Find where the given text appears and provide that cell's center as (x, y) coordinate. 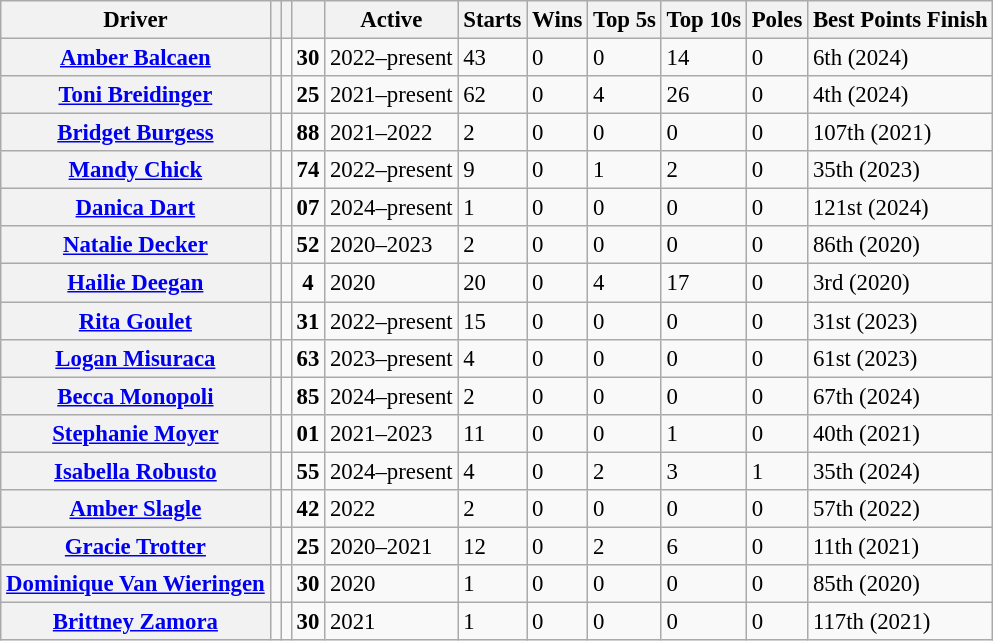
Rita Goulet (136, 321)
Dominique Van Wieringen (136, 584)
3 (704, 471)
26 (704, 95)
Top 5s (625, 20)
2021–2022 (392, 133)
86th (2020) (900, 245)
11th (2021) (900, 546)
85th (2020) (900, 584)
85 (308, 396)
3rd (2020) (900, 283)
Natalie Decker (136, 245)
Poles (776, 20)
07 (308, 208)
Isabella Robusto (136, 471)
31st (2023) (900, 321)
Brittney Zamora (136, 621)
Hailie Deegan (136, 283)
Wins (558, 20)
40th (2021) (900, 433)
6th (2024) (900, 58)
Amber Slagle (136, 509)
Driver (136, 20)
Top 10s (704, 20)
35th (2023) (900, 170)
Toni Breidinger (136, 95)
11 (492, 433)
117th (2021) (900, 621)
Gracie Trotter (136, 546)
20 (492, 283)
17 (704, 283)
Becca Monopoli (136, 396)
6 (704, 546)
121st (2024) (900, 208)
14 (704, 58)
88 (308, 133)
57th (2022) (900, 509)
31 (308, 321)
2021–2023 (392, 433)
61st (2023) (900, 358)
63 (308, 358)
107th (2021) (900, 133)
Bridget Burgess (136, 133)
Starts (492, 20)
Amber Balcaen (136, 58)
2021 (392, 621)
35th (2024) (900, 471)
2022 (392, 509)
43 (492, 58)
Logan Misuraca (136, 358)
67th (2024) (900, 396)
Best Points Finish (900, 20)
2023–present (392, 358)
Mandy Chick (136, 170)
Stephanie Moyer (136, 433)
74 (308, 170)
52 (308, 245)
4th (2024) (900, 95)
Danica Dart (136, 208)
42 (308, 509)
55 (308, 471)
2020–2021 (392, 546)
62 (492, 95)
2021–present (392, 95)
9 (492, 170)
Active (392, 20)
2020–2023 (392, 245)
12 (492, 546)
15 (492, 321)
01 (308, 433)
